Return [x, y] of the center of cell containing provided text 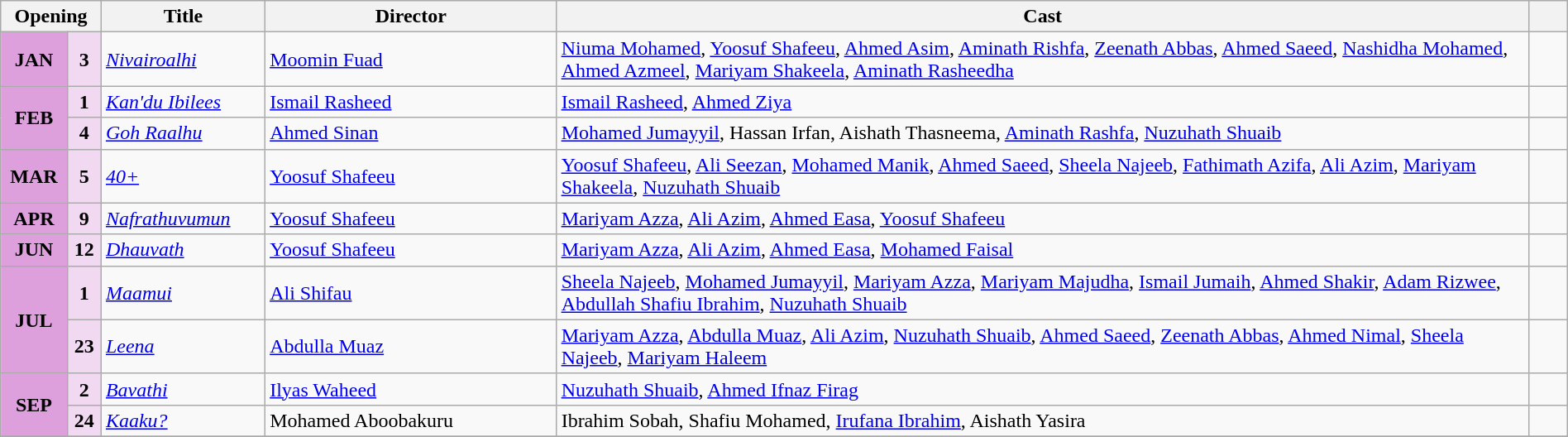
3 [84, 60]
Leena [183, 346]
JUL [34, 319]
Nivairoalhi [183, 60]
Kaaku? [183, 420]
JAN [34, 60]
Nafrathuvumun [183, 218]
Kan'du Ibilees [183, 102]
12 [84, 250]
Nuzuhath Shuaib, Ahmed Ifnaz Firag [1042, 389]
Ali Shifau [411, 293]
Goh Raalhu [183, 133]
Ismail Rasheed [411, 102]
Director [411, 17]
Opening [51, 17]
Abdulla Muaz [411, 346]
Ibrahim Sobah, Shafiu Mohamed, Irufana Ibrahim, Aishath Yasira [1042, 420]
Cast [1042, 17]
Mohamed Aboobakuru [411, 420]
APR [34, 218]
FEB [34, 118]
24 [84, 420]
Mohamed Jumayyil, Hassan Irfan, Aishath Thasneema, Aminath Rashfa, Nuzuhath Shuaib [1042, 133]
2 [84, 389]
Ilyas Waheed [411, 389]
SEP [34, 405]
Mariyam Azza, Abdulla Muaz, Ali Azim, Nuzuhath Shuaib, Ahmed Saeed, Zeenath Abbas, Ahmed Nimal, Sheela Najeeb, Mariyam Haleem [1042, 346]
JUN [34, 250]
Ismail Rasheed, Ahmed Ziya [1042, 102]
MAR [34, 175]
23 [84, 346]
4 [84, 133]
Maamui [183, 293]
Sheela Najeeb, Mohamed Jumayyil, Mariyam Azza, Mariyam Majudha, Ismail Jumaih, Ahmed Shakir, Adam Rizwee, Abdullah Shafiu Ibrahim, Nuzuhath Shuaib [1042, 293]
Yoosuf Shafeeu, Ali Seezan, Mohamed Manik, Ahmed Saeed, Sheela Najeeb, Fathimath Azifa, Ali Azim, Mariyam Shakeela, Nuzuhath Shuaib [1042, 175]
9 [84, 218]
Dhauvath [183, 250]
Title [183, 17]
5 [84, 175]
40+ [183, 175]
Mariyam Azza, Ali Azim, Ahmed Easa, Yoosuf Shafeeu [1042, 218]
Mariyam Azza, Ali Azim, Ahmed Easa, Mohamed Faisal [1042, 250]
Bavathi [183, 389]
Moomin Fuad [411, 60]
Ahmed Sinan [411, 133]
